Pinpoint the cell where the given text exists, returning its (X, Y) midpoint coordinate. 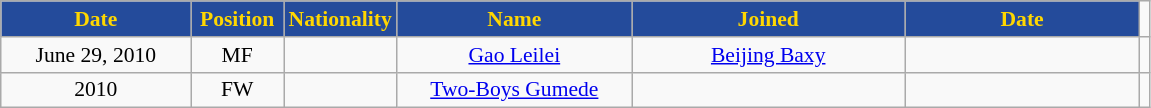
Joined (768, 19)
June 29, 2010 (96, 55)
Beijing Baxy (768, 55)
Gao Leilei (514, 55)
FW (238, 90)
Nationality (340, 19)
Name (514, 19)
Position (238, 19)
2010 (96, 90)
MF (238, 55)
Two-Boys Gumede (514, 90)
